Return the [x, y] coordinate for the center point of the cell that contains the specified text.  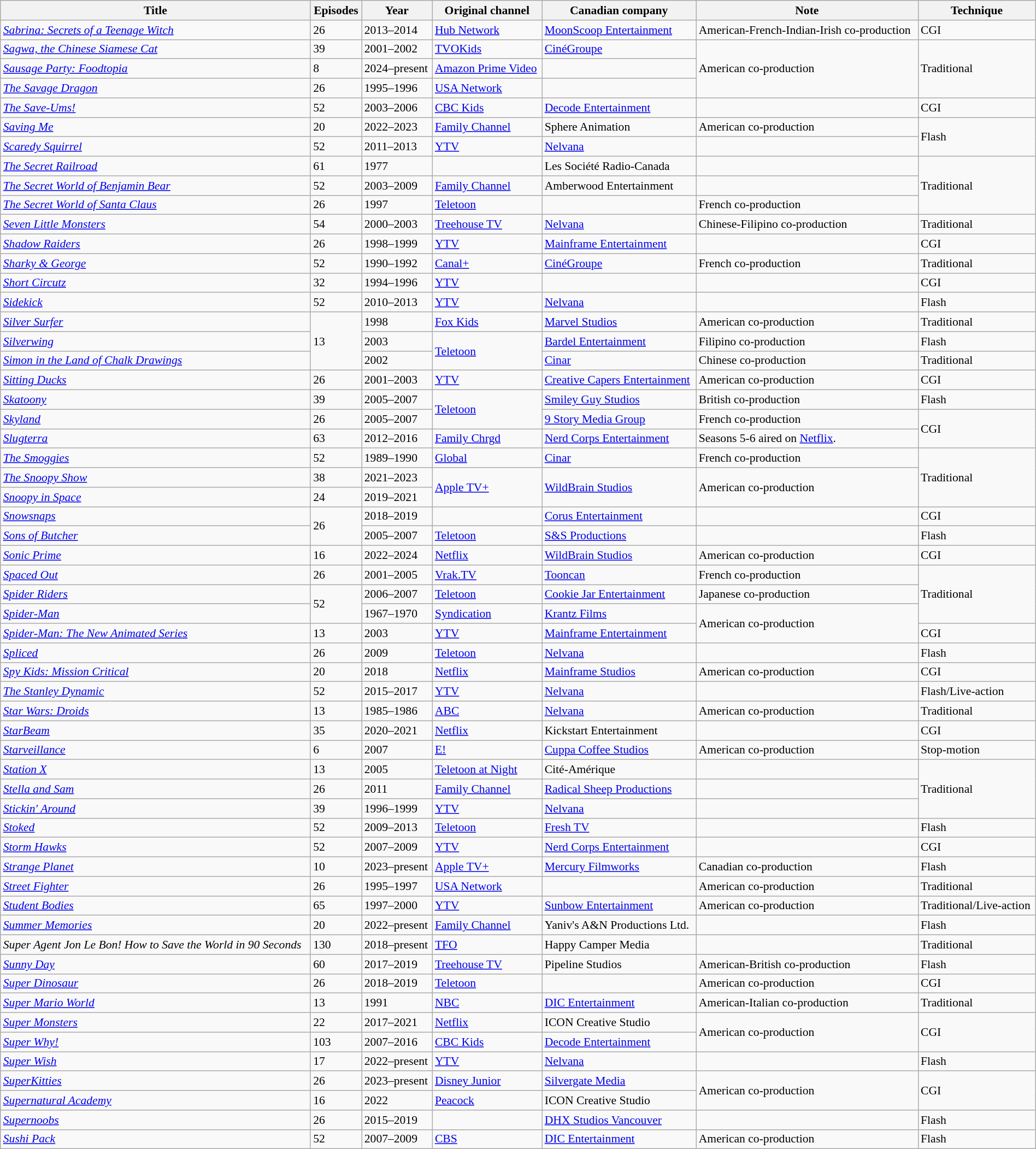
Sons of Butcher [155, 536]
Sausage Party: Foodtopia [155, 69]
Chinese-Filipino co-production [807, 225]
2018–present [397, 945]
Marvel Studios [619, 322]
Spliced [155, 653]
Creative Capers Entertainment [619, 380]
2011–2013 [397, 147]
Student Bodies [155, 906]
Canal+ [487, 263]
The Smoggies [155, 458]
2011 [397, 789]
Year [397, 10]
1996–1999 [397, 809]
Smiley Guy Studios [619, 400]
Traditional/Live-action [977, 906]
1995–1996 [397, 89]
Canadian co-production [807, 867]
1967–1970 [397, 614]
Spy Kids: Mission Critical [155, 672]
Bardel Entertainment [619, 341]
Sabrina: Secrets of a Teenage Witch [155, 30]
Starveillance [155, 750]
Spider-Man: The New Animated Series [155, 633]
2021–2023 [397, 478]
Tooncan [619, 575]
The Secret World of Benjamin Bear [155, 186]
6 [336, 750]
Sagwa, the Chinese Siamese Cat [155, 49]
2003–2009 [397, 186]
Mainframe Studios [619, 672]
1998–1999 [397, 244]
Hub Network [487, 30]
Super Wish [155, 1062]
2022–2023 [397, 127]
Snoopy in Space [155, 497]
Seven Little Monsters [155, 225]
2001–2005 [397, 575]
Flash/Live-action [977, 692]
Radical Sheep Productions [619, 789]
Skatoony [155, 400]
1990–1992 [397, 263]
2024–present [397, 69]
Sunny Day [155, 964]
2013–2014 [397, 30]
Technique [977, 10]
Scaredy Squirrel [155, 147]
DHX Studios Vancouver [619, 1120]
22 [336, 1023]
2018 [397, 672]
Sitting Ducks [155, 380]
The Secret World of Santa Claus [155, 205]
2006–2007 [397, 594]
Storm Hawks [155, 847]
Shadow Raiders [155, 244]
Filipino co-production [807, 341]
Silver Surfer [155, 322]
2002 [397, 361]
Krantz Films [619, 614]
Title [155, 10]
1985–1986 [397, 711]
2007 [397, 750]
Les Société Radio-Canada [619, 166]
StarBeam [155, 730]
Super Why! [155, 1042]
Slugterra [155, 439]
Episodes [336, 10]
Seasons 5-6 aired on Netflix. [807, 439]
60 [336, 964]
Vrak.TV [487, 575]
2020–2021 [397, 730]
Peacock [487, 1100]
Supernoobs [155, 1120]
24 [336, 497]
Fresh TV [619, 828]
Saving Me [155, 127]
Stoked [155, 828]
Sonic Prime [155, 556]
The Stanley Dynamic [155, 692]
2001–2002 [397, 49]
2005 [397, 770]
Star Wars: Droids [155, 711]
Sharky & George [155, 263]
1995–1997 [397, 886]
Canadian company [619, 10]
54 [336, 225]
Snowsnaps [155, 516]
Super Monsters [155, 1023]
The Save-Ums! [155, 108]
Cookie Jar Entertainment [619, 594]
1991 [397, 1003]
130 [336, 945]
1997 [397, 205]
Spaced Out [155, 575]
2019–2021 [397, 497]
Disney Junior [487, 1081]
Silvergate Media [619, 1081]
Summer Memories [155, 926]
Happy Camper Media [619, 945]
38 [336, 478]
Family Chrgd [487, 439]
1997–2000 [397, 906]
Sphere Animation [619, 127]
2000–2003 [397, 225]
Simon in the Land of Chalk Drawings [155, 361]
2012–2016 [397, 439]
Pipeline Studios [619, 964]
The Secret Railroad [155, 166]
Cuppa Coffee Studios [619, 750]
2022 [397, 1100]
TVOKids [487, 49]
Sushi Pack [155, 1139]
61 [336, 166]
Street Fighter [155, 886]
2009–2013 [397, 828]
35 [336, 730]
63 [336, 439]
Station X [155, 770]
Mercury Filmworks [619, 867]
2015–2017 [397, 692]
Super Mario World [155, 1003]
ABC [487, 711]
2007–2016 [397, 1042]
Stickin' Around [155, 809]
Japanese co-production [807, 594]
8 [336, 69]
Stella and Sam [155, 789]
Original channel [487, 10]
Chinese co-production [807, 361]
10 [336, 867]
American-Italian co-production [807, 1003]
Fox Kids [487, 322]
Spider-Man [155, 614]
1977 [397, 166]
Note [807, 10]
SuperKitties [155, 1081]
NBC [487, 1003]
Strange Planet [155, 867]
Silverwing [155, 341]
1998 [397, 322]
E! [487, 750]
17 [336, 1062]
The Snoopy Show [155, 478]
CBS [487, 1139]
American-British co-production [807, 964]
Syndication [487, 614]
2017–2021 [397, 1023]
Skyland [155, 419]
Global [487, 458]
2001–2003 [397, 380]
1994–1996 [397, 283]
Sidekick [155, 303]
2003–2006 [397, 108]
2017–2019 [397, 964]
TFO [487, 945]
MoonScoop Entertainment [619, 30]
2009 [397, 653]
2015–2019 [397, 1120]
2010–2013 [397, 303]
Short Circutz [155, 283]
Sunbow Entertainment [619, 906]
Amberwood Entertainment [619, 186]
9 Story Media Group [619, 419]
103 [336, 1042]
Kickstart Entertainment [619, 730]
Amazon Prime Video [487, 69]
Corus Entertainment [619, 516]
Teletoon at Night [487, 770]
British co-production [807, 400]
2022–2024 [397, 556]
1989–1990 [397, 458]
Yaniv's A&N Productions Ltd. [619, 926]
Stop-motion [977, 750]
32 [336, 283]
Supernatural Academy [155, 1100]
65 [336, 906]
The Savage Dragon [155, 89]
Cité-Amérique [619, 770]
Super Dinosaur [155, 983]
American-French-Indian-Irish co-production [807, 30]
Super Agent Jon Le Bon! How to Save the World in 90 Seconds [155, 945]
Spider Riders [155, 594]
S&S Productions [619, 536]
